Detect which cell encompasses the target text, then output its [X, Y] center coordinate. 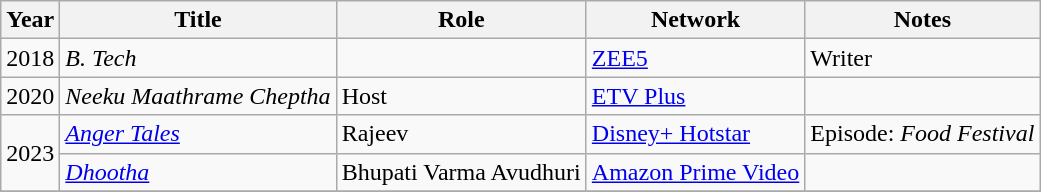
Anger Tales [198, 134]
2023 [30, 153]
Writer [922, 58]
Network [695, 20]
ZEE5 [695, 58]
Title [198, 20]
2018 [30, 58]
Host [461, 96]
Bhupati Varma Avudhuri [461, 172]
Dhootha [198, 172]
Amazon Prime Video [695, 172]
Rajeev [461, 134]
ETV Plus [695, 96]
2020 [30, 96]
Role [461, 20]
Episode: Food Festival [922, 134]
B. Tech [198, 58]
Disney+ Hotstar [695, 134]
Neeku Maathrame Cheptha [198, 96]
Year [30, 20]
Notes [922, 20]
